Locate the cell with the specified text and output its (x, y) center coordinate. 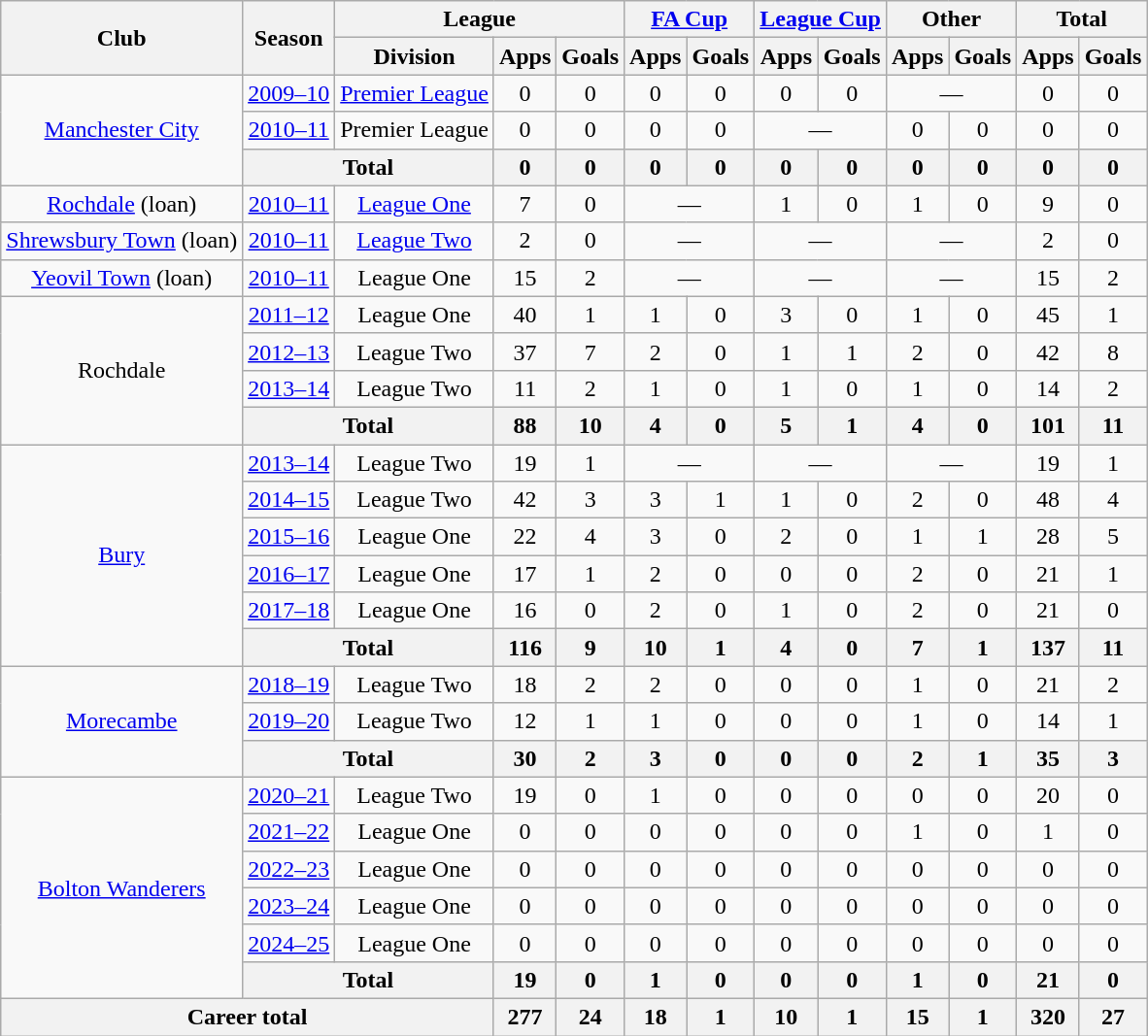
12 (524, 721)
22 (524, 537)
Morecambe (122, 721)
2014–15 (289, 500)
Bolton Wanderers (122, 887)
8 (1113, 351)
2024–25 (289, 943)
320 (1048, 1017)
37 (524, 351)
277 (524, 1017)
Rochdale (122, 370)
16 (524, 611)
2018–19 (289, 685)
2023–24 (289, 906)
2016–17 (289, 574)
Division (415, 56)
2021–22 (289, 832)
Season (289, 38)
2017–18 (289, 611)
17 (524, 574)
2012–13 (289, 351)
2022–23 (289, 869)
24 (591, 1017)
20 (1048, 795)
League (480, 19)
Yeovil Town (loan) (122, 278)
2015–16 (289, 537)
2020–21 (289, 795)
30 (524, 758)
48 (1048, 500)
2011–12 (289, 315)
2019–20 (289, 721)
League Cup (821, 19)
35 (1048, 758)
Bury (122, 555)
27 (1113, 1017)
88 (524, 425)
Shrewsbury Town (loan) (122, 241)
Rochdale (loan) (122, 204)
Manchester City (122, 130)
Club (122, 38)
Other (951, 19)
101 (1048, 425)
FA Cup (690, 19)
40 (524, 315)
2009–10 (289, 93)
Career total (248, 1017)
45 (1048, 315)
116 (524, 648)
137 (1048, 648)
28 (1048, 537)
